Return (x, y) of the center of cell containing provided text 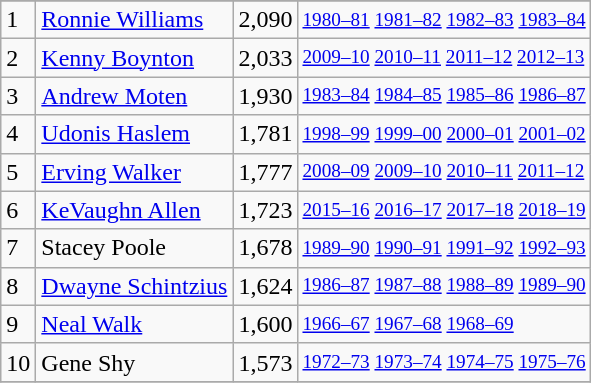
2008–09 2009–10 2010–11 2011–12 (444, 172)
9 (18, 324)
1,573 (266, 362)
1983–84 1984–85 1985–86 1986–87 (444, 96)
6 (18, 210)
Gene Shy (134, 362)
1998–99 1999–00 2000–01 2001–02 (444, 134)
2,033 (266, 58)
Ronnie Williams (134, 20)
2015–16 2016–17 2017–18 2018–19 (444, 210)
Andrew Moten (134, 96)
1 (18, 20)
2 (18, 58)
1,777 (266, 172)
3 (18, 96)
2009–10 2010–11 2011–12 2012–13 (444, 58)
7 (18, 248)
1972–73 1973–74 1974–75 1975–76 (444, 362)
1,781 (266, 134)
Stacey Poole (134, 248)
1,678 (266, 248)
Erving Walker (134, 172)
1,600 (266, 324)
Kenny Boynton (134, 58)
Dwayne Schintzius (134, 286)
Udonis Haslem (134, 134)
1980–81 1981–82 1982–83 1983–84 (444, 20)
Neal Walk (134, 324)
1986–87 1987–88 1988–89 1989–90 (444, 286)
8 (18, 286)
1989–90 1990–91 1991–92 1992–93 (444, 248)
1,930 (266, 96)
2,090 (266, 20)
4 (18, 134)
1,624 (266, 286)
1966–67 1967–68 1968–69 (444, 324)
5 (18, 172)
10 (18, 362)
1,723 (266, 210)
KeVaughn Allen (134, 210)
